Extract the (X, Y) coordinate from the center of the cell holding the provided text.  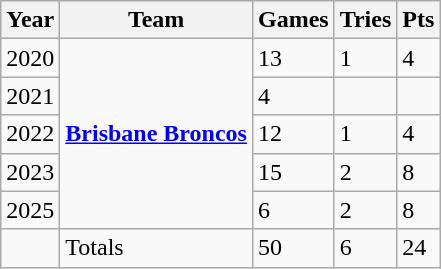
Totals (156, 248)
Brisbane Broncos (156, 134)
15 (293, 172)
2020 (30, 58)
Tries (366, 20)
Games (293, 20)
Year (30, 20)
2023 (30, 172)
Team (156, 20)
50 (293, 248)
2021 (30, 96)
12 (293, 134)
2022 (30, 134)
Pts (418, 20)
13 (293, 58)
2025 (30, 210)
24 (418, 248)
